Search for the cell housing the specified text and yield its [X, Y] center coordinate. 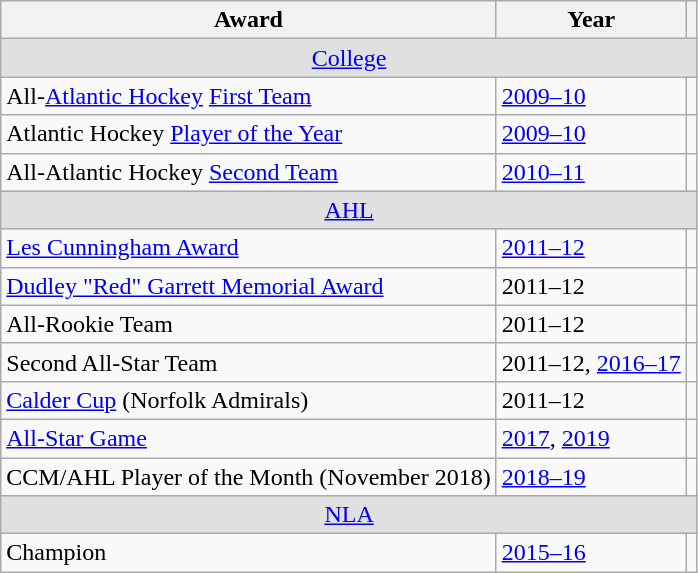
All-Atlantic Hockey Second Team [248, 172]
Champion [248, 553]
2018–19 [591, 477]
All-Rookie Team [248, 324]
CCM/AHL Player of the Month (November 2018) [248, 477]
2011–12, 2016–17 [591, 362]
All-Atlantic Hockey First Team [248, 96]
Calder Cup (Norfolk Admirals) [248, 400]
2010–11 [591, 172]
Atlantic Hockey Player of the Year [248, 134]
Les Cunningham Award [248, 248]
Dudley "Red" Garrett Memorial Award [248, 286]
Award [248, 20]
2017, 2019 [591, 438]
All-Star Game [248, 438]
AHL [350, 210]
2015–16 [591, 553]
Year [591, 20]
College [350, 58]
Second All-Star Team [248, 362]
NLA [350, 515]
